From the cell containing the given text, extract its center point as [X, Y] coordinate. 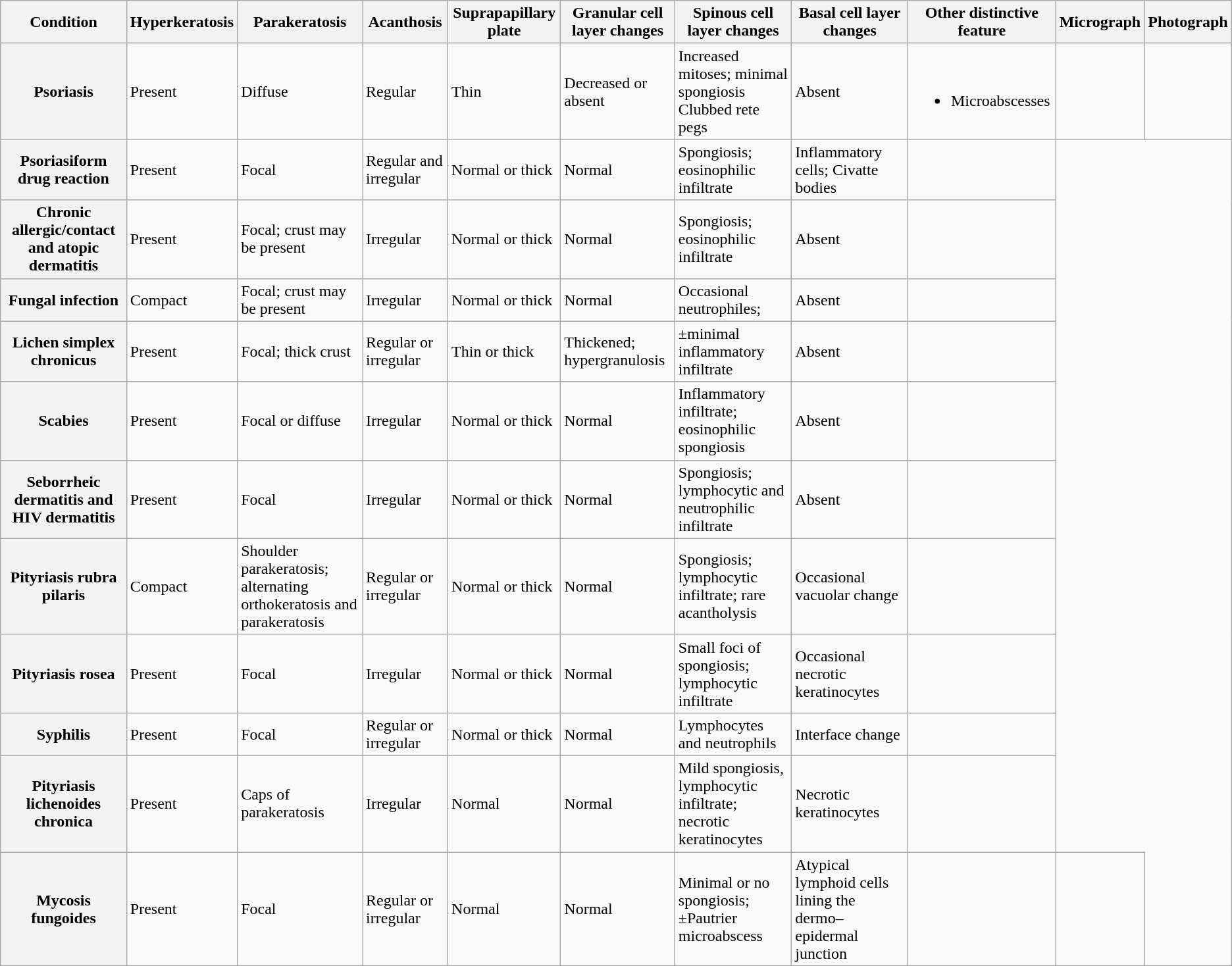
Regular and irregular [405, 170]
Parakeratosis [300, 22]
±minimal inflammatory infiltrate [733, 351]
Atypical lymphoid cells lining the dermo–epidermal junction [850, 908]
Caps of parakeratosis [300, 803]
Shoulder parakeratosis; alternating orthokeratosis and parakeratosis [300, 586]
Suprapapillary plate [504, 22]
Micrograph [1100, 22]
Minimal or no spongiosis; ±Pautrier microabscess [733, 908]
Seborrheic dermatitis and HIV dermatitis [64, 499]
Focal; thick crust [300, 351]
Thin [504, 91]
Acanthosis [405, 22]
Small foci of spongiosis; lymphocytic infiltrate [733, 674]
Spongiosis; lymphocytic and neutrophilic infiltrate [733, 499]
Lichen simplex chronicus [64, 351]
Fungal infection [64, 300]
Syphilis [64, 734]
Occasional neutrophiles; [733, 300]
Microabscesses [982, 91]
Thickened; hypergranulosis [618, 351]
Inflammatory infiltrate; eosinophilic spongiosis [733, 421]
Condition [64, 22]
Focal or diffuse [300, 421]
Hyperkeratosis [182, 22]
Pityriasis rosea [64, 674]
Thin or thick [504, 351]
Other distinctive feature [982, 22]
Spongiosis; lymphocytic infiltrate; rare acantholysis [733, 586]
Psoriasiform drug reaction [64, 170]
Interface change [850, 734]
Inflammatory cells; Civatte bodies [850, 170]
Psoriasis [64, 91]
Photograph [1189, 22]
Scabies [64, 421]
Increased mitoses; minimal spongiosisClubbed rete pegs [733, 91]
Occasional necrotic keratinocytes [850, 674]
Spinous cell layer changes [733, 22]
Lymphocytes and neutrophils [733, 734]
Granular cell layer changes [618, 22]
Diffuse [300, 91]
Basal cell layer changes [850, 22]
Pityriasis rubra pilaris [64, 586]
Chronic allergic/contact and atopic dermatitis [64, 240]
Regular [405, 91]
Decreased or absent [618, 91]
Occasional vacuolar change [850, 586]
Necrotic keratinocytes [850, 803]
Mild spongiosis, lymphocytic infiltrate; necrotic keratinocytes [733, 803]
Mycosis fungoides [64, 908]
Pityriasis lichenoides chronica [64, 803]
